Identify which cell holds the provided text, then report its (x, y) central coordinate. 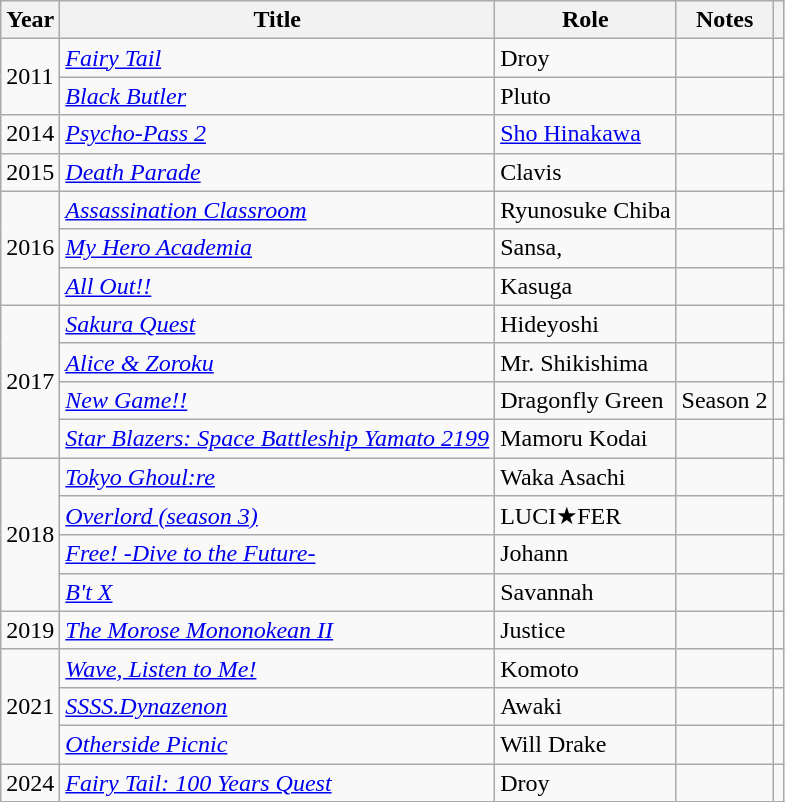
2016 (30, 248)
2017 (30, 381)
Alice & Zoroku (278, 362)
Overlord (season 3) (278, 516)
2014 (30, 134)
Ryunosuke Chiba (586, 210)
Free! -Dive to the Future- (278, 554)
Notes (724, 20)
Kasuga (586, 286)
Justice (586, 630)
Death Parade (278, 172)
Dragonfly Green (586, 400)
Sho Hinakawa (586, 134)
B't X (278, 592)
2011 (30, 77)
Pluto (586, 96)
Waka Asachi (586, 477)
Wave, Listen to Me! (278, 668)
Fairy Tail (278, 58)
Star Blazers: Space Battleship Yamato 2199 (278, 438)
Psycho-Pass 2 (278, 134)
New Game!! (278, 400)
2015 (30, 172)
LUCI★FER (586, 516)
Tokyo Ghoul:re (278, 477)
Assassination Classroom (278, 210)
Komoto (586, 668)
2024 (30, 783)
Sakura Quest (278, 324)
Season 2 (724, 400)
2018 (30, 535)
Mr. Shikishima (586, 362)
Johann (586, 554)
2019 (30, 630)
Awaki (586, 706)
Hideyoshi (586, 324)
Sansa, (586, 248)
Black Butler (278, 96)
Otherside Picnic (278, 744)
Savannah (586, 592)
All Out!! (278, 286)
Year (30, 20)
My Hero Academia (278, 248)
Title (278, 20)
Mamoru Kodai (586, 438)
Clavis (586, 172)
2021 (30, 706)
SSSS.Dynazenon (278, 706)
Role (586, 20)
Fairy Tail: 100 Years Quest (278, 783)
Will Drake (586, 744)
The Morose Mononokean II (278, 630)
